Extract the (x, y) coordinate from the center of the cell holding the provided text.  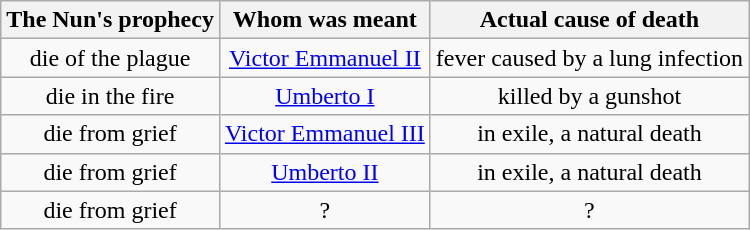
Umberto II (324, 172)
Victor Emmanuel III (324, 134)
fever caused by a lung infection (589, 58)
Whom was meant (324, 20)
die in the fire (110, 96)
Actual cause of death (589, 20)
killed by a gunshot (589, 96)
The Nun's prophecy (110, 20)
die of the plague (110, 58)
Victor Emmanuel II (324, 58)
Umberto I (324, 96)
